Determine the (x, y) coordinate at the center of the cell enclosing the given text.  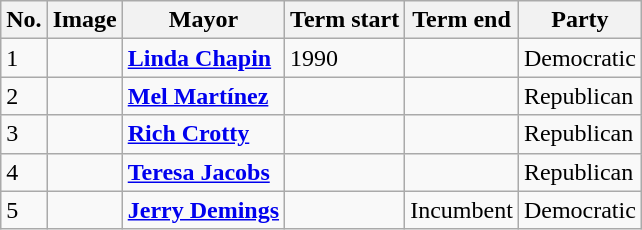
Mayor (203, 20)
Linda Chapin (203, 58)
Mel Martínez (203, 96)
Term start (345, 20)
4 (24, 172)
Teresa Jacobs (203, 172)
1 (24, 58)
Term end (462, 20)
Incumbent (462, 210)
2 (24, 96)
Image (84, 20)
Party (580, 20)
1990 (345, 58)
3 (24, 134)
Rich Crotty (203, 134)
5 (24, 210)
Jerry Demings (203, 210)
No. (24, 20)
